Identify which cell holds the provided text, then report its [X, Y] central coordinate. 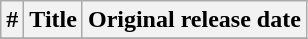
Original release date [194, 20]
Title [54, 20]
# [12, 20]
